Pinpoint the cell where the given text exists, returning its (X, Y) midpoint coordinate. 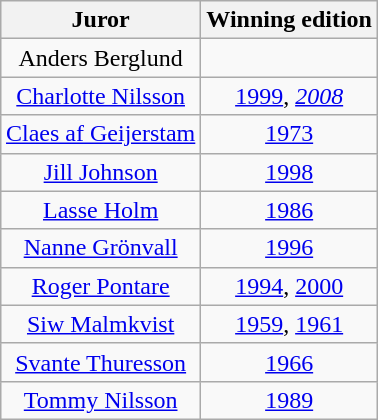
Siw Malmkvist (100, 324)
Nanne Grönvall (100, 248)
1966 (290, 362)
1998 (290, 172)
1994, 2000 (290, 286)
1986 (290, 210)
1973 (290, 134)
Svante Thuresson (100, 362)
Anders Berglund (100, 58)
1996 (290, 248)
Claes af Geijerstam (100, 134)
Lasse Holm (100, 210)
Charlotte Nilsson (100, 96)
Juror (100, 20)
1989 (290, 400)
Winning edition (290, 20)
1999, 2008 (290, 96)
Roger Pontare (100, 286)
1959, 1961 (290, 324)
Jill Johnson (100, 172)
Tommy Nilsson (100, 400)
